Return [X, Y] of the center of cell containing provided text 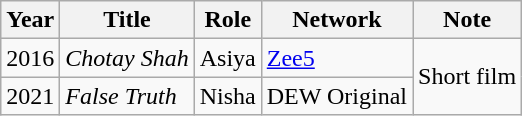
Network [336, 20]
Note [468, 20]
Nisha [228, 96]
False Truth [127, 96]
Chotay Shah [127, 58]
Role [228, 20]
Title [127, 20]
2016 [30, 58]
Short film [468, 77]
Year [30, 20]
2021 [30, 96]
Zee5 [336, 58]
Asiya [228, 58]
DEW Original [336, 96]
